Locate the cell with the specified text and output its (X, Y) center coordinate. 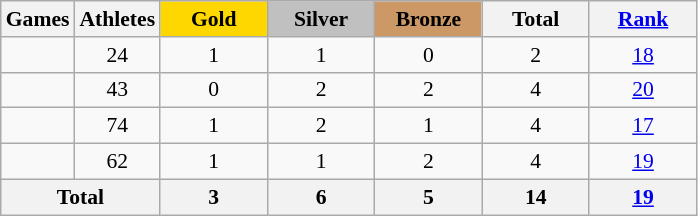
14 (536, 197)
Bronze (428, 19)
Games (38, 19)
Gold (214, 19)
74 (117, 126)
Silver (320, 19)
43 (117, 90)
18 (642, 55)
5 (428, 197)
20 (642, 90)
6 (320, 197)
Athletes (117, 19)
24 (117, 55)
Rank (642, 19)
3 (214, 197)
17 (642, 126)
62 (117, 162)
